Search for the cell housing the specified text and yield its [X, Y] center coordinate. 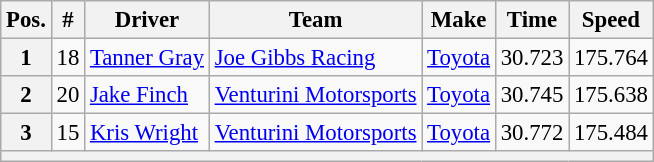
Make [459, 20]
Time [532, 20]
15 [68, 133]
30.723 [532, 58]
20 [68, 95]
2 [26, 95]
30.745 [532, 95]
3 [26, 133]
Driver [148, 20]
175.484 [612, 133]
175.638 [612, 95]
# [68, 20]
Joe Gibbs Racing [315, 58]
Tanner Gray [148, 58]
Jake Finch [148, 95]
Speed [612, 20]
18 [68, 58]
30.772 [532, 133]
Team [315, 20]
175.764 [612, 58]
Kris Wright [148, 133]
1 [26, 58]
Pos. [26, 20]
